Determine the [X, Y] coordinate at the center of the cell enclosing the given text.  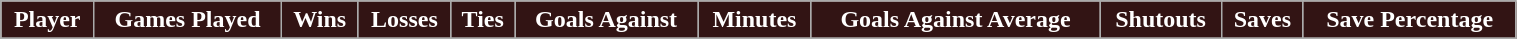
Goals Against [606, 20]
Games Played [188, 20]
Ties [483, 20]
Save Percentage [1410, 20]
Shutouts [1161, 20]
Player [48, 20]
Losses [404, 20]
Wins [319, 20]
Minutes [755, 20]
Goals Against Average [955, 20]
Saves [1262, 20]
